Detect which cell encompasses the target text, then output its (X, Y) center coordinate. 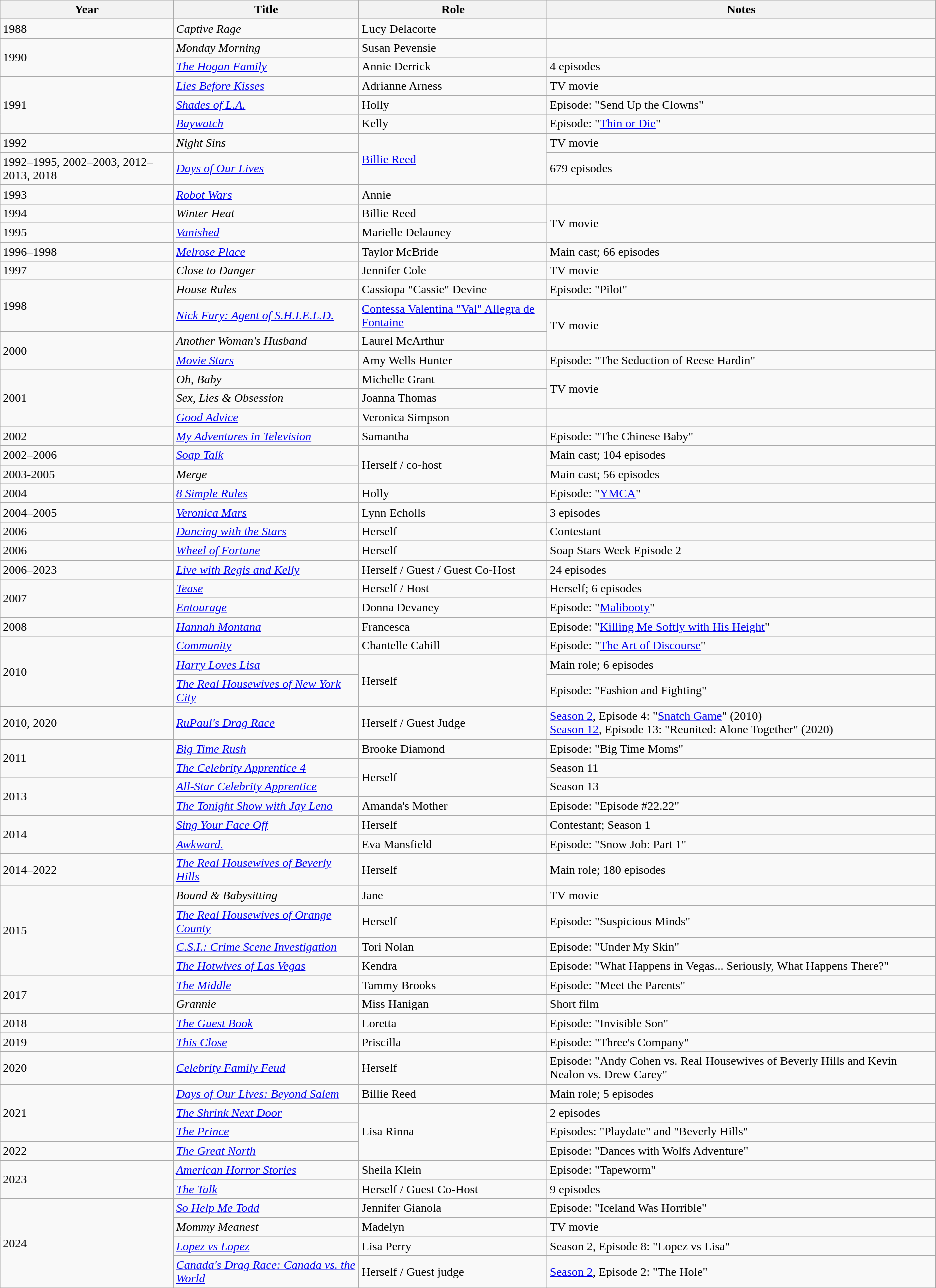
The Guest Book (266, 1023)
2001 (87, 398)
Robot Wars (266, 194)
Francesca (453, 627)
2013 (87, 796)
1990 (87, 57)
Tori Nolan (453, 947)
Herself / Guest Judge (453, 723)
2 episodes (742, 1113)
The Real Housewives of New York City (266, 691)
Taylor McBride (453, 251)
The Hotwives of Las Vegas (266, 966)
Samantha (453, 436)
Sing Your Face Off (266, 825)
1988 (87, 29)
Merge (266, 474)
Season 2, Episode 8: "Lopez vs Lisa" (742, 1246)
Episode: "YMCA" (742, 493)
My Adventures in Television (266, 436)
Canada's Drag Race: Canada vs. the World (266, 1272)
Episode: "The Chinese Baby" (742, 436)
The Middle (266, 985)
Lies Before Kisses (266, 86)
Episode: "Andy Cohen vs. Real Housewives of Beverly Hills and Kevin Nealon vs. Drew Carey" (742, 1068)
Episode: "The Seduction of Reese Hardin" (742, 360)
Donna Devaney (453, 608)
Eva Mansfield (453, 844)
The Prince (266, 1132)
Madelyn (453, 1227)
Marielle Delauney (453, 232)
Main role; 180 episodes (742, 870)
Main role; 6 episodes (742, 665)
2008 (87, 627)
Amy Wells Hunter (453, 360)
Melrose Place (266, 251)
2017 (87, 995)
Short film (742, 1004)
Live with Regis and Kelly (266, 569)
House Rules (266, 290)
Grannie (266, 1004)
Annie (453, 194)
Lopez vs Lopez (266, 1246)
4 episodes (742, 67)
Episode: "Malibooty" (742, 608)
Episode: "Big Time Moms" (742, 749)
Episode: "What Happens in Vegas... Seriously, What Happens There?" (742, 966)
Susan Pevensie (453, 48)
The Hogan Family (266, 67)
2018 (87, 1023)
Lisa Perry (453, 1246)
3 episodes (742, 512)
Episode: "Dances with Wolfs Adventure" (742, 1151)
Laurel McArthur (453, 341)
The Shrink Next Door (266, 1113)
Role (453, 10)
Tease (266, 589)
1993 (87, 194)
All-Star Celebrity Apprentice (266, 787)
Contestant; Season 1 (742, 825)
2014 (87, 834)
Movie Stars (266, 360)
2003-2005 (87, 474)
Episode: "Under My Skin" (742, 947)
Episode: "Pilot" (742, 290)
Amanda's Mother (453, 806)
Main cast; 56 episodes (742, 474)
RuPaul's Drag Race (266, 723)
Joanna Thomas (453, 398)
2004–2005 (87, 512)
Hannah Montana (266, 627)
C.S.I.: Crime Scene Investigation (266, 947)
Vanished (266, 232)
Lucy Delacorte (453, 29)
2022 (87, 1151)
Big Time Rush (266, 749)
Contessa Valentina "Val" Allegra de Fontaine (453, 316)
Captive Rage (266, 29)
Close to Danger (266, 271)
2002 (87, 436)
2014–2022 (87, 870)
8 Simple Rules (266, 493)
Episode: "Invisible Son" (742, 1023)
Episode: "Meet the Parents" (742, 985)
2010 (87, 672)
2023 (87, 1179)
2021 (87, 1113)
The Real Housewives of Orange County (266, 921)
Night Sins (266, 143)
2006–2023 (87, 569)
Chantelle Cahill (453, 646)
679 episodes (742, 169)
The Talk (266, 1189)
Episode: "Three's Company" (742, 1042)
Celebrity Family Feud (266, 1068)
Episode: "Suspicious Minds" (742, 921)
1998 (87, 306)
Priscilla (453, 1042)
24 episodes (742, 569)
2011 (87, 758)
2024 (87, 1243)
2000 (87, 351)
2015 (87, 931)
Episode: "Episode #22.22" (742, 806)
Main role; 5 episodes (742, 1094)
Jane (453, 895)
Episodes: "Playdate" and "Beverly Hills" (742, 1132)
1997 (87, 271)
1991 (87, 105)
Kelly (453, 124)
Episode: "Fashion and Fighting" (742, 691)
Oh, Baby (266, 379)
2004 (87, 493)
Herself / Guest judge (453, 1272)
Herself; 6 episodes (742, 589)
Episode: "Tapeworm" (742, 1170)
Brooke Diamond (453, 749)
Mommy Meanest (266, 1227)
Main cast; 66 episodes (742, 251)
2002–2006 (87, 455)
Another Woman's Husband (266, 341)
The Real Housewives of Beverly Hills (266, 870)
Shades of L.A. (266, 105)
Title (266, 10)
Community (266, 646)
Bound & Babysitting (266, 895)
2010, 2020 (87, 723)
2019 (87, 1042)
Veronica Simpson (453, 417)
Episode: "Iceland Was Horrible" (742, 1208)
Baywatch (266, 124)
Good Advice (266, 417)
Soap Stars Week Episode 2 (742, 550)
Dancing with the Stars (266, 531)
Episode: "Killing Me Softly with His Height" (742, 627)
The Tonight Show with Jay Leno (266, 806)
Lisa Rinna (453, 1132)
Miss Hanigan (453, 1004)
Nick Fury: Agent of S.H.I.E.L.D. (266, 316)
2007 (87, 598)
Notes (742, 10)
Lynn Echolls (453, 512)
1995 (87, 232)
Soap Talk (266, 455)
Veronica Mars (266, 512)
Awkward. (266, 844)
1992–1995, 2002–2003, 2012–2013, 2018 (87, 169)
Episode: "Snow Job: Part 1" (742, 844)
Season 11 (742, 768)
This Close (266, 1042)
Wheel of Fortune (266, 550)
Contestant (742, 531)
Adrianne Arness (453, 86)
Herself / co-host (453, 465)
Days of Our Lives (266, 169)
Entourage (266, 608)
Season 2, Episode 2: "The Hole" (742, 1272)
Days of Our Lives: Beyond Salem (266, 1094)
2020 (87, 1068)
Herself / Host (453, 589)
Herself / Guest Co-Host (453, 1189)
Main cast; 104 episodes (742, 455)
The Great North (266, 1151)
Annie Derrick (453, 67)
Season 2, Episode 4: "Snatch Game" (2010)Season 12, Episode 13: "Reunited: Alone Together" (2020) (742, 723)
Winter Heat (266, 213)
9 episodes (742, 1189)
Michelle Grant (453, 379)
1994 (87, 213)
1996–1998 (87, 251)
Jennifer Gianola (453, 1208)
Year (87, 10)
Jennifer Cole (453, 271)
American Horror Stories (266, 1170)
Kendra (453, 966)
Harry Loves Lisa (266, 665)
Sex, Lies & Obsession (266, 398)
Episode: "The Art of Discourse" (742, 646)
Tammy Brooks (453, 985)
Episode: "Send Up the Clowns" (742, 105)
Cassiopa "Cassie" Devine (453, 290)
1992 (87, 143)
Sheila Klein (453, 1170)
So Help Me Todd (266, 1208)
Herself / Guest / Guest Co-Host (453, 569)
The Celebrity Apprentice 4 (266, 768)
Episode: "Thin or Die" (742, 124)
Loretta (453, 1023)
Season 13 (742, 787)
Monday Morning (266, 48)
